Return (x, y) of the center of cell containing provided text 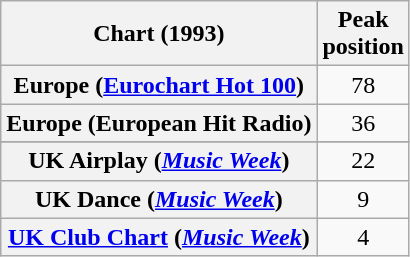
9 (363, 199)
Peakposition (363, 34)
4 (363, 237)
36 (363, 123)
UK Club Chart (Music Week) (159, 237)
UK Airplay (Music Week) (159, 161)
Europe (European Hit Radio) (159, 123)
UK Dance (Music Week) (159, 199)
78 (363, 85)
Europe (Eurochart Hot 100) (159, 85)
22 (363, 161)
Chart (1993) (159, 34)
